Search for the cell housing the specified text and yield its (X, Y) center coordinate. 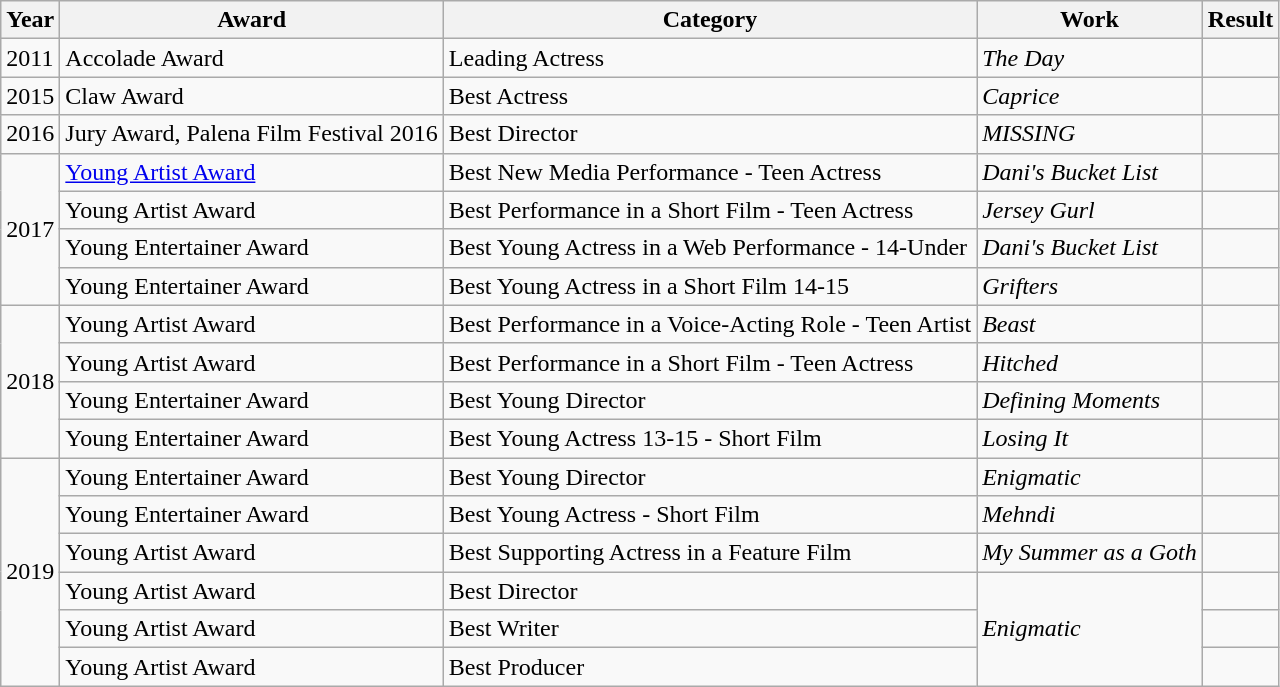
Best Actress (710, 96)
2019 (30, 572)
Leading Actress (710, 58)
Best Young Actress 13-15 - Short Film (710, 438)
2015 (30, 96)
Best Writer (710, 629)
Hitched (1090, 362)
Grifters (1090, 286)
Caprice (1090, 96)
Year (30, 20)
Best Supporting Actress in a Feature Film (710, 553)
Accolade Award (252, 58)
Best Young Actress in a Web Performance - 14-Under (710, 248)
Jersey Gurl (1090, 210)
Category (710, 20)
Best Young Actress in a Short Film 14-15 (710, 286)
Best Producer (710, 667)
Mehndi (1090, 515)
2017 (30, 229)
Beast (1090, 324)
My Summer as a Goth (1090, 553)
Defining Moments (1090, 400)
Best New Media Performance - Teen Actress (710, 172)
Losing It (1090, 438)
Jury Award, Palena Film Festival 2016 (252, 134)
2018 (30, 381)
MISSING (1090, 134)
Best Performance in a Voice-Acting Role - Teen Artist (710, 324)
Work (1090, 20)
2016 (30, 134)
Best Young Actress - Short Film (710, 515)
Award (252, 20)
The Day (1090, 58)
Result (1240, 20)
Claw Award (252, 96)
2011 (30, 58)
